Identify which cell holds the provided text, then report its (x, y) central coordinate. 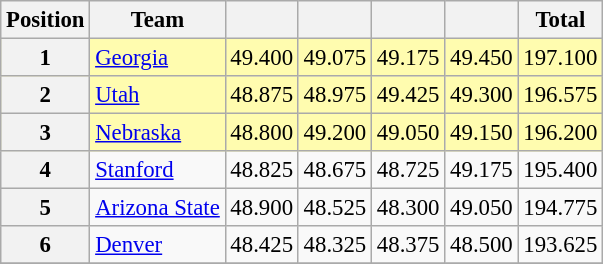
Utah (158, 95)
Denver (158, 245)
3 (46, 133)
5 (46, 208)
4 (46, 170)
197.100 (560, 58)
6 (46, 245)
48.875 (262, 95)
48.900 (262, 208)
49.450 (482, 58)
Team (158, 20)
48.500 (482, 245)
48.675 (334, 170)
49.300 (482, 95)
Total (560, 20)
Georgia (158, 58)
196.200 (560, 133)
2 (46, 95)
49.400 (262, 58)
193.625 (560, 245)
1 (46, 58)
49.075 (334, 58)
195.400 (560, 170)
Position (46, 20)
Stanford (158, 170)
48.975 (334, 95)
49.150 (482, 133)
48.800 (262, 133)
48.325 (334, 245)
194.775 (560, 208)
196.575 (560, 95)
49.200 (334, 133)
48.375 (408, 245)
Arizona State (158, 208)
48.425 (262, 245)
48.525 (334, 208)
49.425 (408, 95)
48.300 (408, 208)
48.825 (262, 170)
Nebraska (158, 133)
48.725 (408, 170)
